Output the [x, y] coordinate of the center of the cell containing the given text.  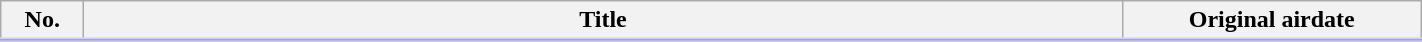
Original airdate [1272, 21]
Title [603, 21]
No. [42, 21]
